Detect which cell encompasses the target text, then output its [X, Y] center coordinate. 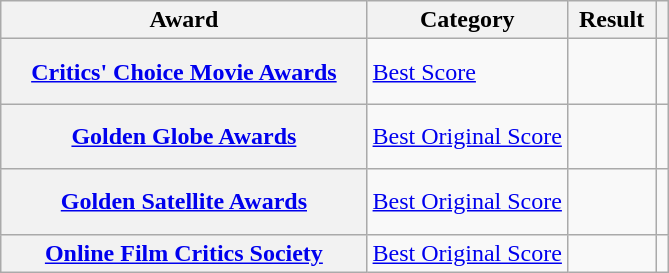
Online Film Critics Society [184, 253]
Golden Globe Awards [184, 136]
Best Score [467, 72]
Golden Satellite Awards [184, 202]
Category [467, 20]
Award [184, 20]
Critics' Choice Movie Awards [184, 72]
Result [611, 20]
